Provide the [x, y] coordinate of the cell's center where the given text is located.  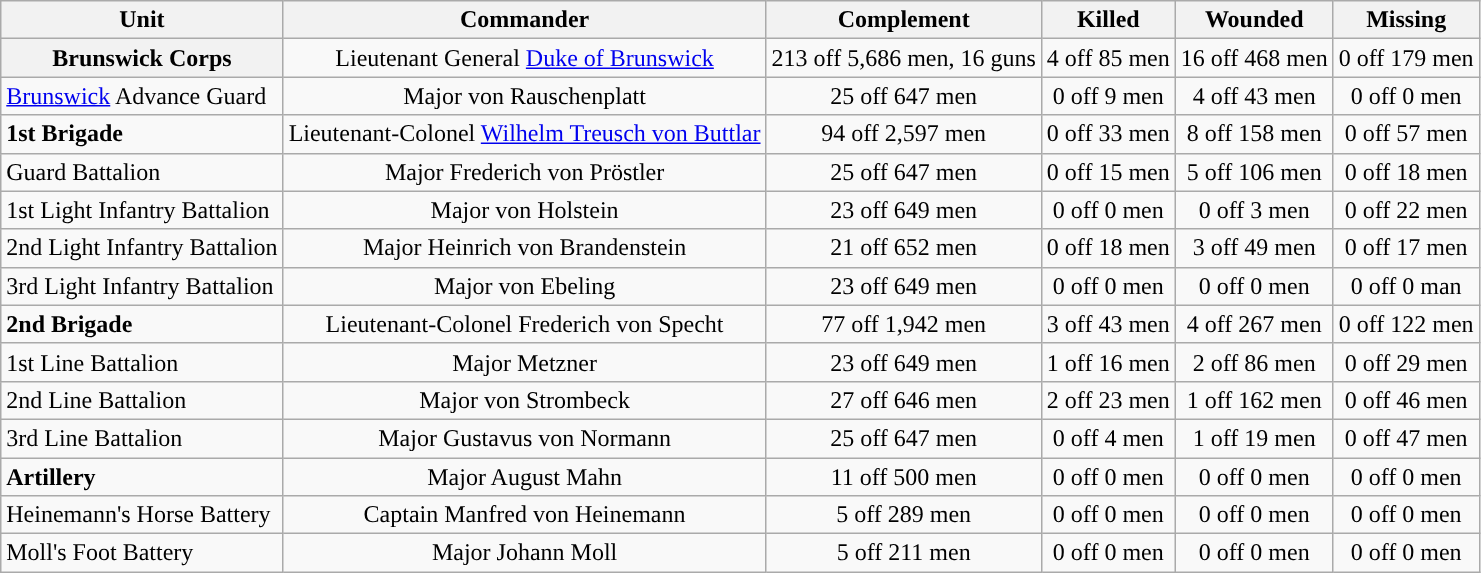
Captain Manfred von Heinemann [524, 515]
Major von Holstein [524, 210]
Major von Ebeling [524, 286]
Complement [904, 20]
Major von Strombeck [524, 400]
2 off 23 men [1108, 400]
Brunswick Advance Guard [142, 96]
Lieutenant-Colonel Wilhelm Treusch von Buttlar [524, 134]
5 off 289 men [904, 515]
21 off 652 men [904, 248]
5 off 106 men [1254, 172]
2nd Light Infantry Battalion [142, 248]
11 off 500 men [904, 477]
1 off 162 men [1254, 400]
0 off 47 men [1406, 438]
0 off 0 man [1406, 286]
Wounded [1254, 20]
3rd Line Battalion [142, 438]
1st Brigade [142, 134]
Moll's Foot Battery [142, 553]
4 off 85 men [1108, 58]
3 off 43 men [1108, 324]
16 off 468 men [1254, 58]
Major Heinrich von Brandenstein [524, 248]
Lieutenant-Colonel Frederich von Specht [524, 324]
27 off 646 men [904, 400]
Major Johann Moll [524, 553]
Major August Mahn [524, 477]
1 off 19 men [1254, 438]
0 off 4 men [1108, 438]
Major von Rauschenplatt [524, 96]
Killed [1108, 20]
Major Metzner [524, 362]
213 off 5,686 men, 16 guns [904, 58]
94 off 2,597 men [904, 134]
0 off 15 men [1108, 172]
2nd Brigade [142, 324]
0 off 3 men [1254, 210]
Major Frederich von Pröstler [524, 172]
5 off 211 men [904, 553]
3rd Light Infantry Battalion [142, 286]
4 off 43 men [1254, 96]
8 off 158 men [1254, 134]
0 off 9 men [1108, 96]
0 off 122 men [1406, 324]
4 off 267 men [1254, 324]
Brunswick Corps [142, 58]
3 off 49 men [1254, 248]
Unit [142, 20]
Artillery [142, 477]
0 off 179 men [1406, 58]
2 off 86 men [1254, 362]
Lieutenant General Duke of Brunswick [524, 58]
Heinemann's Horse Battery [142, 515]
Major Gustavus von Normann [524, 438]
0 off 46 men [1406, 400]
1st Light Infantry Battalion [142, 210]
Commander [524, 20]
Missing [1406, 20]
Guard Battalion [142, 172]
2nd Line Battalion [142, 400]
1st Line Battalion [142, 362]
77 off 1,942 men [904, 324]
0 off 17 men [1406, 248]
1 off 16 men [1108, 362]
0 off 22 men [1406, 210]
0 off 29 men [1406, 362]
0 off 33 men [1108, 134]
0 off 57 men [1406, 134]
